Identify which cell holds the provided text, then report its [x, y] central coordinate. 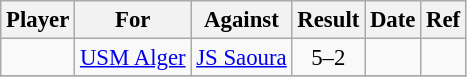
For [133, 20]
Ref [444, 20]
5–2 [328, 58]
JS Saoura [242, 58]
Player [38, 20]
Date [393, 20]
Result [328, 20]
Against [242, 20]
USM Alger [133, 58]
